Scan for the cell matching the given text and deliver its (x, y) coordinate at center. 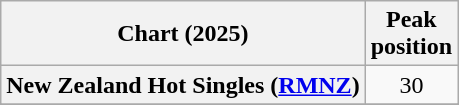
Chart (2025) (183, 34)
New Zealand Hot Singles (RMNZ) (183, 85)
Peakposition (411, 34)
30 (411, 85)
